From the cell containing the given text, extract its center point as (x, y) coordinate. 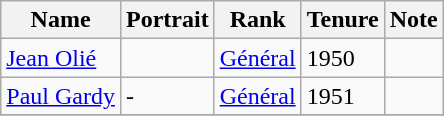
Paul Gardy (61, 96)
Tenure (342, 20)
Rank (258, 20)
Name (61, 20)
Note (414, 20)
Portrait (167, 20)
- (167, 96)
Jean Olié (61, 58)
1950 (342, 58)
1951 (342, 96)
